Identify which cell holds the provided text, then report its (X, Y) central coordinate. 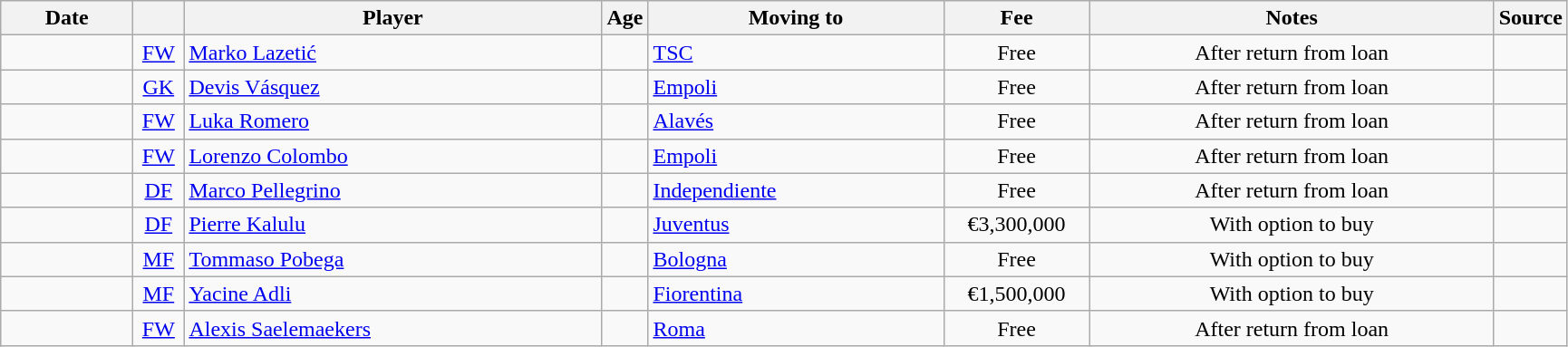
Date (67, 18)
Lorenzo Colombo (393, 156)
Luka Romero (393, 121)
Fiorentina (796, 294)
Devis Vásquez (393, 87)
Source (1530, 18)
Roma (796, 328)
€3,300,000 (1017, 225)
Juventus (796, 225)
Notes (1292, 18)
Tommaso Pobega (393, 259)
€1,500,000 (1017, 294)
Bologna (796, 259)
TSC (796, 53)
Yacine Adli (393, 294)
Alavés (796, 121)
Moving to (796, 18)
Fee (1017, 18)
Age (625, 18)
Pierre Kalulu (393, 225)
Independiente (796, 190)
Alexis Saelemaekers (393, 328)
Player (393, 18)
Marco Pellegrino (393, 190)
Marko Lazetić (393, 53)
GK (159, 87)
